Provide the [X, Y] coordinate of the cell's center where the given text is located.  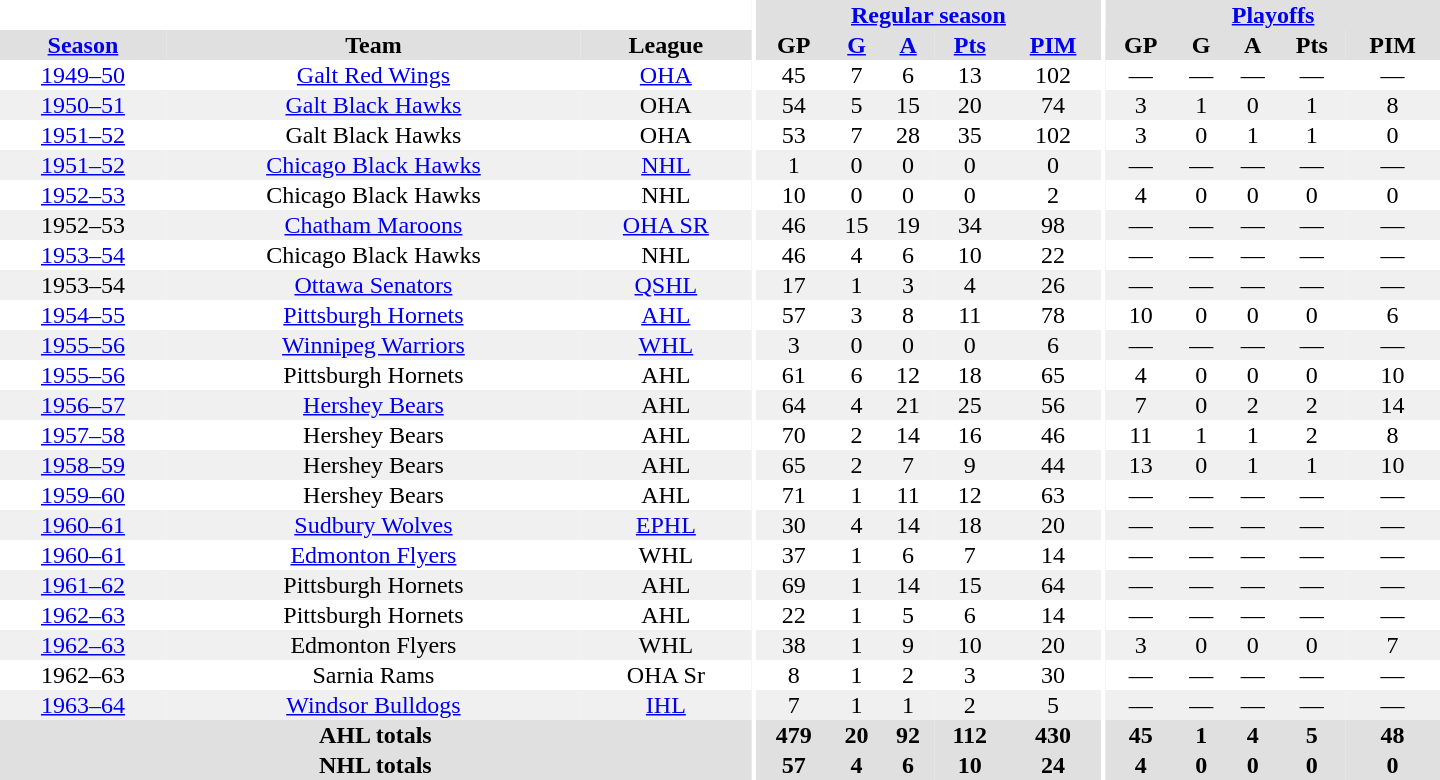
61 [793, 375]
63 [1054, 495]
37 [793, 555]
56 [1054, 405]
74 [1054, 105]
78 [1054, 315]
71 [793, 495]
OHA SR [666, 225]
EPHL [666, 525]
35 [970, 135]
1961–62 [83, 585]
AHL totals [376, 735]
21 [908, 405]
Playoffs [1273, 15]
70 [793, 435]
QSHL [666, 285]
1959–60 [83, 495]
Winnipeg Warriors [374, 345]
1957–58 [83, 435]
430 [1054, 735]
1958–59 [83, 465]
28 [908, 135]
26 [1054, 285]
Chatham Maroons [374, 225]
44 [1054, 465]
Galt Red Wings [374, 75]
Sudbury Wolves [374, 525]
24 [1054, 765]
34 [970, 225]
69 [793, 585]
92 [908, 735]
1956–57 [83, 405]
OHA Sr [666, 675]
Team [374, 45]
19 [908, 225]
1954–55 [83, 315]
17 [793, 285]
Season [83, 45]
Ottawa Senators [374, 285]
25 [970, 405]
League [666, 45]
38 [793, 645]
48 [1392, 735]
53 [793, 135]
98 [1054, 225]
1963–64 [83, 705]
112 [970, 735]
1949–50 [83, 75]
Sarnia Rams [374, 675]
54 [793, 105]
Regular season [928, 15]
Windsor Bulldogs [374, 705]
NHL totals [376, 765]
16 [970, 435]
479 [793, 735]
IHL [666, 705]
1950–51 [83, 105]
